Scan for the cell matching the given text and deliver its [X, Y] coordinate at center. 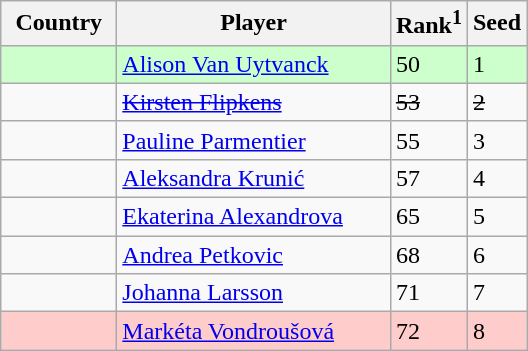
2 [496, 102]
53 [428, 102]
Country [59, 24]
1 [496, 64]
Markéta Vondroušová [254, 331]
72 [428, 331]
65 [428, 217]
57 [428, 178]
3 [496, 140]
68 [428, 255]
71 [428, 293]
8 [496, 331]
55 [428, 140]
Rank1 [428, 24]
Kirsten Flipkens [254, 102]
4 [496, 178]
50 [428, 64]
5 [496, 217]
Player [254, 24]
Alison Van Uytvanck [254, 64]
Ekaterina Alexandrova [254, 217]
6 [496, 255]
Johanna Larsson [254, 293]
Pauline Parmentier [254, 140]
Seed [496, 24]
7 [496, 293]
Andrea Petkovic [254, 255]
Aleksandra Krunić [254, 178]
